Extract the (X, Y) coordinate from the center of the cell holding the provided text.  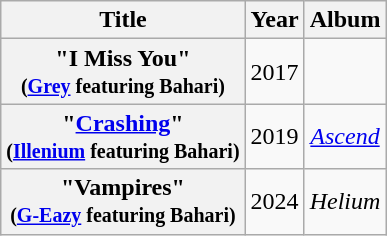
Title (123, 20)
"I Miss You"(Grey featuring Bahari) (123, 72)
"Vampires"(G-Eazy featuring Bahari) (123, 202)
2017 (274, 72)
"Crashing"(Illenium featuring Bahari) (123, 136)
Year (274, 20)
Helium (345, 202)
Album (345, 20)
2024 (274, 202)
2019 (274, 136)
Ascend (345, 136)
